Search for the cell housing the specified text and yield its (X, Y) center coordinate. 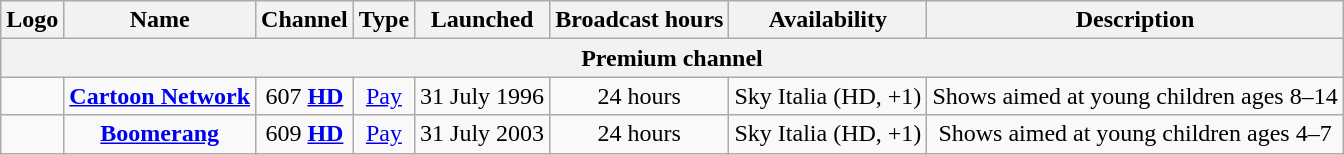
31 July 2003 (482, 134)
Logo (32, 20)
607 HD (305, 96)
Broadcast hours (640, 20)
31 July 1996 (482, 96)
Boomerang (160, 134)
Description (1135, 20)
Type (384, 20)
Channel (305, 20)
Shows aimed at young children ages 8–14 (1135, 96)
Launched (482, 20)
Name (160, 20)
Cartoon Network (160, 96)
609 HD (305, 134)
Availability (828, 20)
Shows aimed at young children ages 4–7 (1135, 134)
Premium channel (672, 58)
